Return [x, y] of the center of cell containing provided text 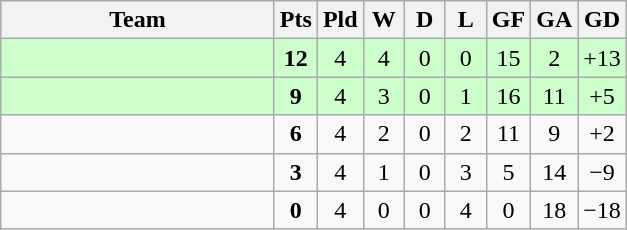
+5 [602, 96]
+2 [602, 134]
5 [508, 172]
−9 [602, 172]
+13 [602, 58]
18 [554, 210]
16 [508, 96]
Pts [296, 20]
Pld [340, 20]
12 [296, 58]
L [466, 20]
Team [138, 20]
GA [554, 20]
D [424, 20]
14 [554, 172]
6 [296, 134]
GF [508, 20]
15 [508, 58]
−18 [602, 210]
GD [602, 20]
W [384, 20]
